Scan for the cell matching the given text and deliver its [x, y] coordinate at center. 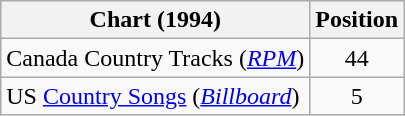
44 [357, 58]
US Country Songs (Billboard) [156, 96]
5 [357, 96]
Chart (1994) [156, 20]
Position [357, 20]
Canada Country Tracks (RPM) [156, 58]
